Search for the cell housing the specified text and yield its [X, Y] center coordinate. 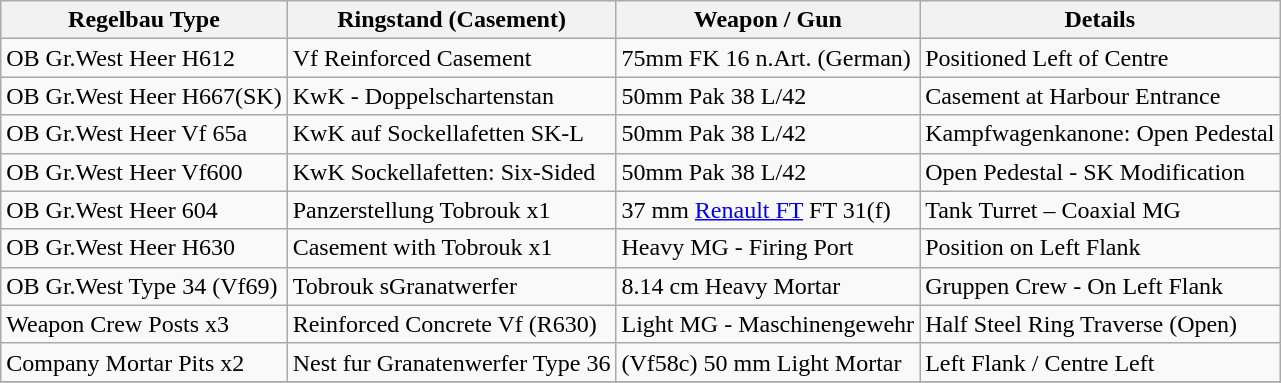
Open Pedestal - SK Modification [1100, 172]
Position on Left Flank [1100, 248]
Weapon Crew Posts x3 [144, 324]
Half Steel Ring Traverse (Open) [1100, 324]
OB Gr.West Heer 604 [144, 210]
Heavy MG - Firing Port [768, 248]
Panzerstellung Tobrouk x1 [452, 210]
Casement at Harbour Entrance [1100, 96]
8.14 cm Heavy Mortar [768, 286]
OB Gr.West Heer H667(SK) [144, 96]
Vf Reinforced Casement [452, 58]
Details [1100, 20]
OB Gr.West Heer Vf600 [144, 172]
OB Gr.West Type 34 (Vf69) [144, 286]
Positioned Left of Centre [1100, 58]
OB Gr.West Heer H612 [144, 58]
75mm FK 16 n.Art. (German) [768, 58]
OB Gr.West Heer H630 [144, 248]
(Vf58c) 50 mm Light Mortar [768, 362]
Tank Turret – Coaxial MG [1100, 210]
Left Flank / Centre Left [1100, 362]
Reinforced Concrete Vf (R630) [452, 324]
Casement with Tobrouk x1 [452, 248]
Company Mortar Pits x2 [144, 362]
37 mm Renault FT FT 31(f) [768, 210]
OB Gr.West Heer Vf 65a [144, 134]
Gruppen Crew - On Left Flank [1100, 286]
Nest fur Granatenwerfer Type 36 [452, 362]
KwK auf Sockellafetten SK-L [452, 134]
Regelbau Type [144, 20]
KwK - Doppelschartenstan [452, 96]
Light MG - Maschinengewehr [768, 324]
Ringstand (Casement) [452, 20]
Kampfwagenkanone: Open Pedestal [1100, 134]
Tobrouk sGranatwerfer [452, 286]
KwK Sockellafetten: Six-Sided [452, 172]
Weapon / Gun [768, 20]
